Identify which cell holds the provided text, then report its [x, y] central coordinate. 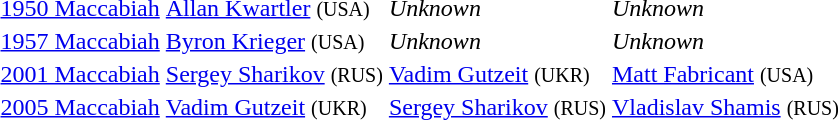
Unknown [497, 41]
Vadim Gutzeit (UKR) [497, 74]
Sergey Sharikov (RUS) [274, 74]
Byron Krieger (USA) [274, 41]
